Return (X, Y) of the center of cell containing provided text 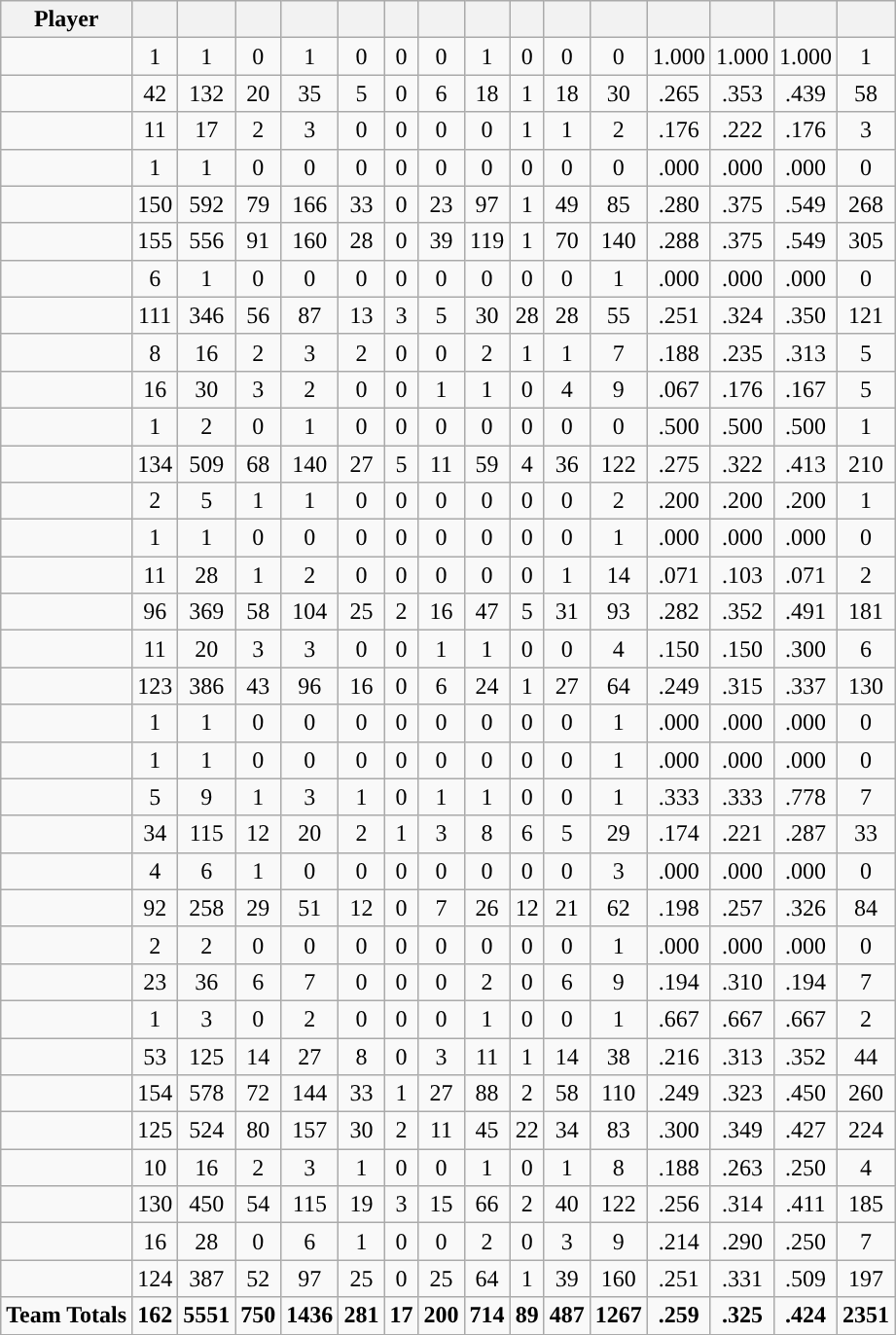
104 (309, 612)
59 (486, 464)
43 (259, 686)
.067 (679, 389)
.235 (741, 352)
83 (619, 1131)
.315 (741, 686)
15 (442, 1205)
.288 (679, 241)
.450 (806, 1094)
42 (156, 93)
714 (486, 1316)
79 (259, 204)
386 (206, 686)
85 (619, 204)
.314 (741, 1205)
22 (527, 1131)
750 (259, 1316)
.509 (806, 1279)
93 (619, 612)
49 (566, 204)
1267 (619, 1316)
119 (486, 241)
45 (486, 1131)
487 (566, 1316)
51 (309, 908)
35 (309, 93)
.324 (741, 315)
Player (66, 19)
.322 (741, 464)
.263 (741, 1168)
21 (566, 908)
123 (156, 686)
578 (206, 1094)
162 (156, 1316)
10 (156, 1168)
.439 (806, 93)
.337 (806, 686)
.778 (806, 797)
.326 (806, 908)
1436 (309, 1316)
72 (259, 1094)
.427 (806, 1131)
.424 (806, 1316)
197 (866, 1279)
.174 (679, 834)
.198 (679, 908)
13 (362, 315)
5551 (206, 1316)
157 (309, 1131)
346 (206, 315)
.259 (679, 1316)
592 (206, 204)
.413 (806, 464)
369 (206, 612)
.349 (741, 1131)
258 (206, 908)
40 (566, 1205)
89 (527, 1316)
166 (309, 204)
80 (259, 1131)
87 (309, 315)
110 (619, 1094)
154 (156, 1094)
210 (866, 464)
.256 (679, 1205)
47 (486, 612)
155 (156, 241)
509 (206, 464)
181 (866, 612)
.265 (679, 93)
44 (866, 1056)
24 (486, 686)
.287 (806, 834)
Team Totals (66, 1316)
450 (206, 1205)
124 (156, 1279)
281 (362, 1316)
70 (566, 241)
53 (156, 1056)
268 (866, 204)
52 (259, 1279)
.491 (806, 612)
387 (206, 1279)
.290 (741, 1242)
.411 (806, 1205)
132 (206, 93)
260 (866, 1094)
524 (206, 1131)
.103 (741, 575)
556 (206, 241)
91 (259, 241)
.323 (741, 1094)
68 (259, 464)
84 (866, 908)
38 (619, 1056)
224 (866, 1131)
.275 (679, 464)
150 (156, 204)
185 (866, 1205)
.310 (741, 982)
.331 (741, 1279)
19 (362, 1205)
62 (619, 908)
.216 (679, 1056)
.221 (741, 834)
.167 (806, 389)
.282 (679, 612)
305 (866, 241)
.280 (679, 204)
26 (486, 908)
200 (442, 1316)
121 (866, 315)
.214 (679, 1242)
.257 (741, 908)
.350 (806, 315)
66 (486, 1205)
88 (486, 1094)
2351 (866, 1316)
55 (619, 315)
92 (156, 908)
31 (566, 612)
.222 (741, 130)
.353 (741, 93)
.325 (741, 1316)
134 (156, 464)
56 (259, 315)
144 (309, 1094)
54 (259, 1205)
111 (156, 315)
